Capture the cell that displays the provided text and extract its [X, Y] central coordinate. 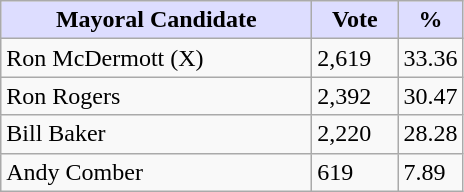
Mayoral Candidate [156, 20]
% [430, 20]
619 [355, 172]
2,619 [355, 58]
Andy Comber [156, 172]
Ron Rogers [156, 96]
33.36 [430, 58]
2,392 [355, 96]
7.89 [430, 172]
2,220 [355, 134]
Bill Baker [156, 134]
30.47 [430, 96]
28.28 [430, 134]
Ron McDermott (X) [156, 58]
Vote [355, 20]
